Detect which cell encompasses the target text, then output its (x, y) center coordinate. 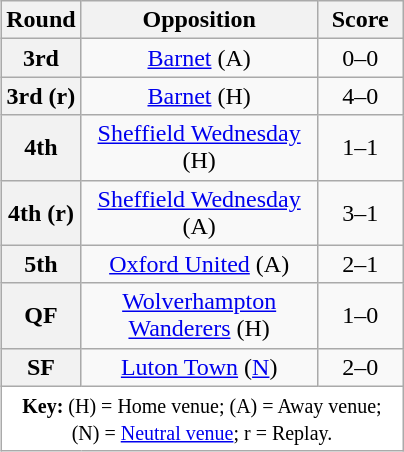
2–0 (360, 367)
Sheffield Wednesday (A) (199, 212)
QF (41, 316)
Key: (H) = Home venue; (A) = Away venue; (N) = Neutral venue; r = Replay. (202, 418)
5th (41, 264)
Sheffield Wednesday (H) (199, 148)
Opposition (199, 20)
2–1 (360, 264)
SF (41, 367)
4–0 (360, 96)
4th (41, 148)
Round (41, 20)
Barnet (A) (199, 58)
0–0 (360, 58)
3rd (41, 58)
3rd (r) (41, 96)
Wolverhampton Wanderers (H) (199, 316)
1–1 (360, 148)
Score (360, 20)
3–1 (360, 212)
1–0 (360, 316)
4th (r) (41, 212)
Barnet (H) (199, 96)
Luton Town (N) (199, 367)
Oxford United (A) (199, 264)
